Determine the (x, y) coordinate at the center of the cell enclosing the given text.  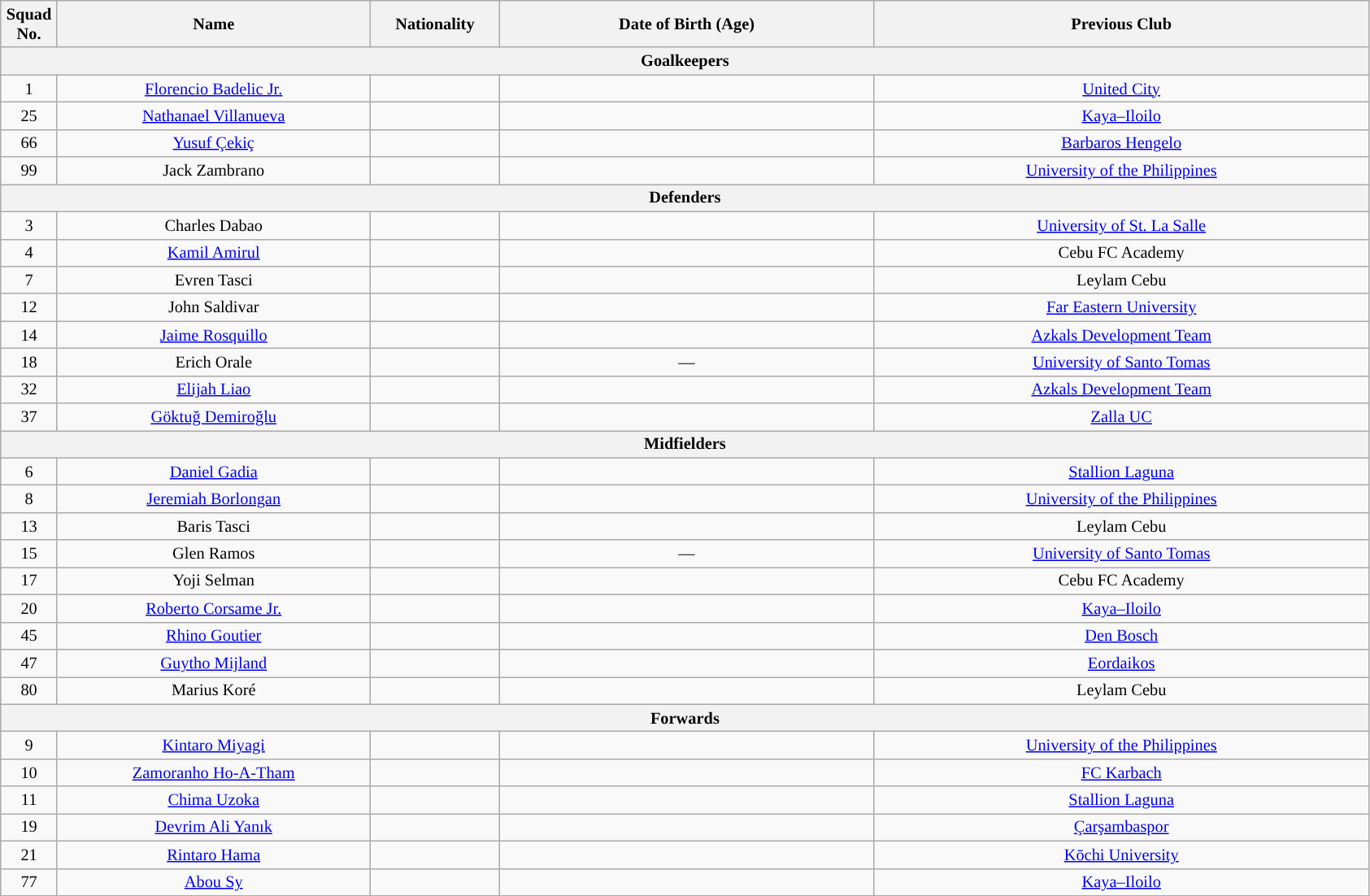
Far Eastern University (1121, 307)
Chima Uzoka (213, 800)
Rintaro Hama (213, 855)
21 (29, 855)
17 (29, 581)
Evren Tasci (213, 280)
19 (29, 827)
15 (29, 554)
Yoji Selman (213, 581)
University of St. La Salle (1121, 225)
Eordaikos (1121, 663)
Abou Sy (213, 882)
United City (1121, 89)
32 (29, 389)
Devrim Ali Yanık (213, 827)
Nationality (435, 24)
25 (29, 115)
Squad No. (29, 24)
37 (29, 417)
Erich Orale (213, 362)
Guytho Mijland (213, 663)
Name (213, 24)
Jeremiah Borlongan (213, 498)
Jaime Rosquillo (213, 335)
Marius Koré (213, 690)
Charles Dabao (213, 225)
Midfielders (685, 444)
20 (29, 608)
Çarşambaspor (1121, 827)
13 (29, 526)
Den Bosch (1121, 636)
6 (29, 472)
John Saldivar (213, 307)
Zalla UC (1121, 417)
8 (29, 498)
Kamil Amirul (213, 253)
Glen Ramos (213, 554)
45 (29, 636)
4 (29, 253)
1 (29, 89)
99 (29, 171)
Yusuf Çekiç (213, 143)
18 (29, 362)
10 (29, 772)
Göktuğ Demiroğlu (213, 417)
14 (29, 335)
Jack Zambrano (213, 171)
Zamoranho Ho-A-Tham (213, 772)
Barbaros Hengelo (1121, 143)
Forwards (685, 718)
9 (29, 745)
Rhino Goutier (213, 636)
Kōchi University (1121, 855)
Goalkeepers (685, 61)
66 (29, 143)
Daniel Gadia (213, 472)
Elijah Liao (213, 389)
Florencio Badelic Jr. (213, 89)
Defenders (685, 198)
Kintaro Miyagi (213, 745)
12 (29, 307)
47 (29, 663)
FC Karbach (1121, 772)
Nathanael Villanueva (213, 115)
11 (29, 800)
7 (29, 280)
3 (29, 225)
Previous Club (1121, 24)
Baris Tasci (213, 526)
Roberto Corsame Jr. (213, 608)
80 (29, 690)
77 (29, 882)
Date of Birth (Age) (687, 24)
